Detect which cell encompasses the target text, then output its (x, y) center coordinate. 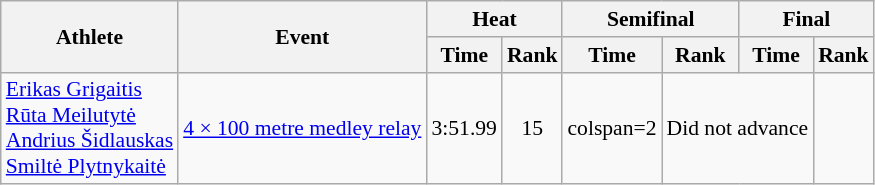
Athlete (90, 36)
Erikas GrigaitisRūta MeilutytėAndrius ŠidlauskasSmiltė Plytnykaitė (90, 128)
Did not advance (738, 128)
colspan=2 (612, 128)
15 (532, 128)
3:51.99 (464, 128)
Event (302, 36)
4 × 100 metre medley relay (302, 128)
Final (806, 19)
Heat (494, 19)
Semifinal (650, 19)
